Find where the given text appears and provide that cell's center as [x, y] coordinate. 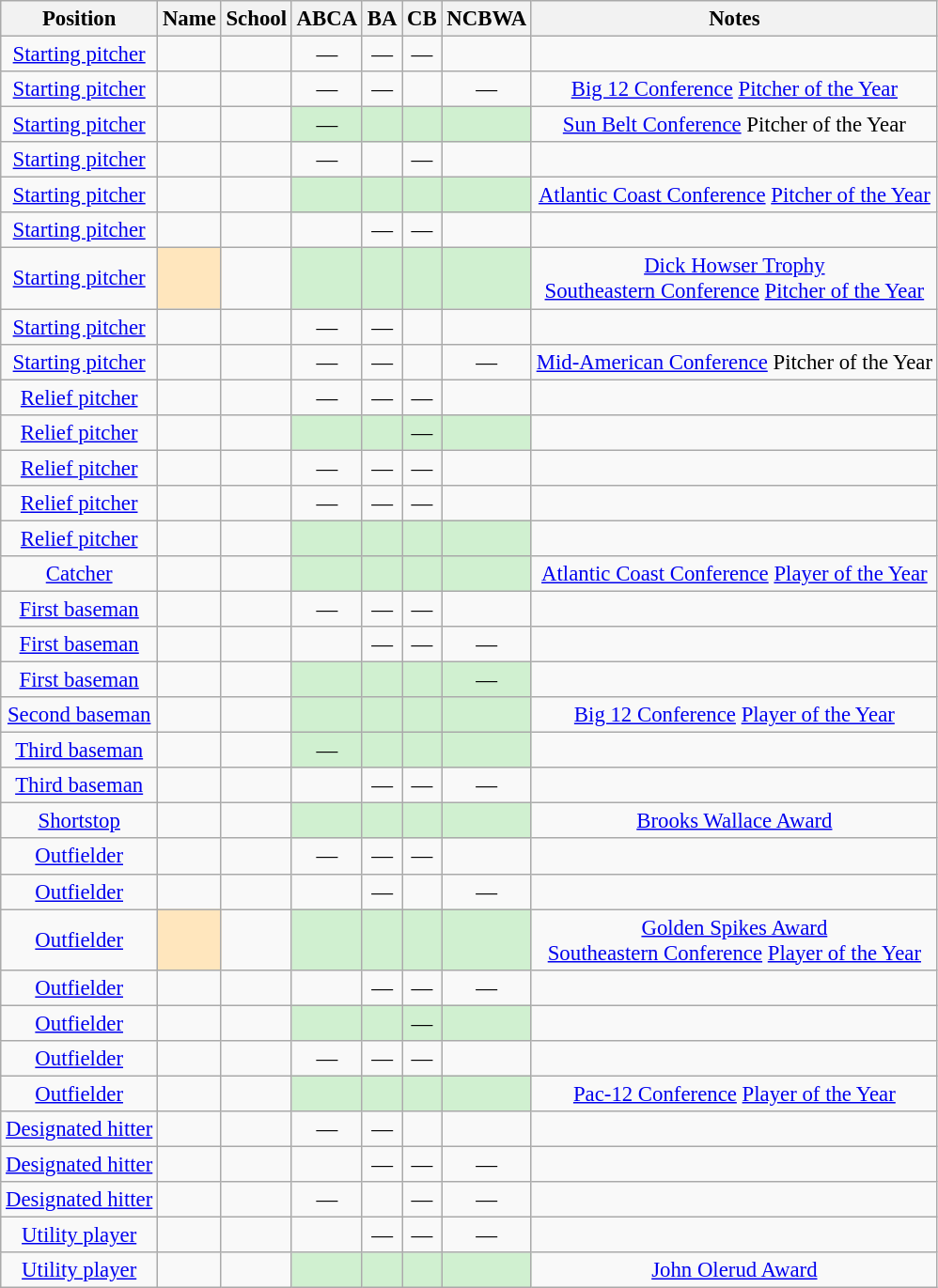
Notes [734, 19]
Atlantic Coast Conference Pitcher of the Year [734, 195]
Position [79, 19]
Second baseman [79, 715]
Atlantic Coast Conference Player of the Year [734, 574]
Shortstop [79, 821]
Name [190, 19]
Pac-12 Conference Player of the Year [734, 1094]
School [256, 19]
CB [422, 19]
Catcher [79, 574]
Mid-American Conference Pitcher of the Year [734, 362]
ABCA [327, 19]
NCBWA [487, 19]
Golden Spikes Award Southeastern Conference Player of the Year [734, 939]
John Olerud Award [734, 1270]
Brooks Wallace Award [734, 821]
BA [382, 19]
Big 12 Conference Pitcher of the Year [734, 89]
Sun Belt Conference Pitcher of the Year [734, 125]
Dick Howser Trophy Southeastern Conference Pitcher of the Year [734, 278]
Big 12 Conference Player of the Year [734, 715]
